Pinpoint the cell where the given text exists, returning its [x, y] midpoint coordinate. 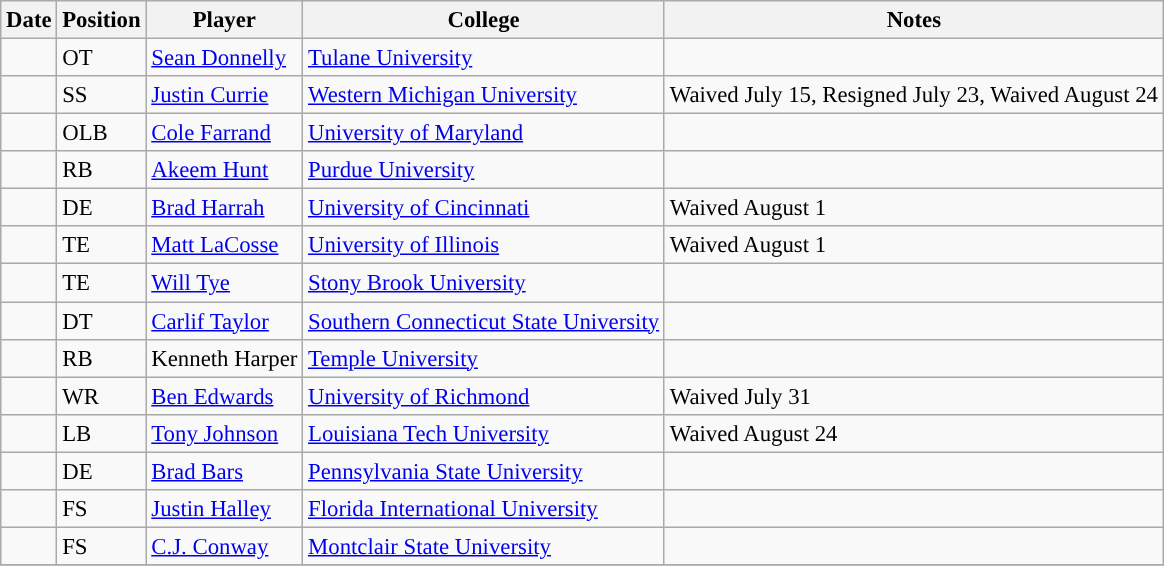
WR [102, 396]
Waived August 24 [914, 433]
Notes [914, 20]
College [484, 20]
University of Cincinnati [484, 208]
Carlif Taylor [224, 321]
Date [29, 20]
Will Tye [224, 283]
Western Michigan University [484, 95]
LB [102, 433]
Tony Johnson [224, 433]
University of Illinois [484, 245]
Matt LaCosse [224, 245]
Montclair State University [484, 546]
Southern Connecticut State University [484, 321]
Sean Donnelly [224, 58]
Position [102, 20]
Waived July 31 [914, 396]
Stony Brook University [484, 283]
Pennsylvania State University [484, 471]
OT [102, 58]
Cole Farrand [224, 133]
Akeem Hunt [224, 170]
Brad Bars [224, 471]
SS [102, 95]
Justin Currie [224, 95]
University of Richmond [484, 396]
Louisiana Tech University [484, 433]
OLB [102, 133]
Kenneth Harper [224, 358]
Temple University [484, 358]
Player [224, 20]
Ben Edwards [224, 396]
University of Maryland [484, 133]
Justin Halley [224, 509]
Purdue University [484, 170]
Tulane University [484, 58]
DT [102, 321]
C.J. Conway [224, 546]
Brad Harrah [224, 208]
Waived July 15, Resigned July 23, Waived August 24 [914, 95]
Florida International University [484, 509]
